Provide the [x, y] coordinate of the cell's center where the given text is located.  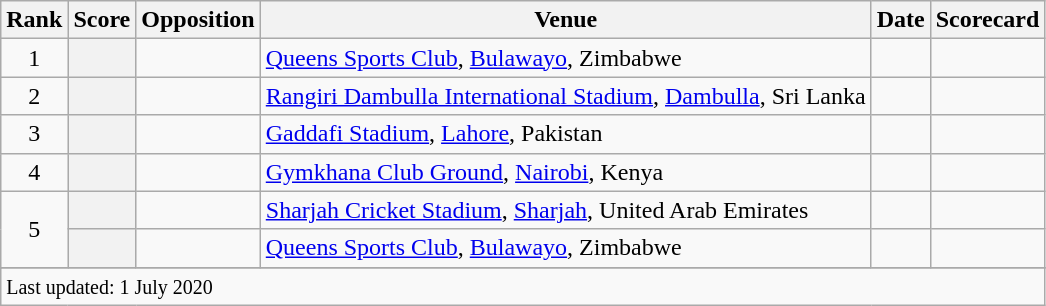
Sharjah Cricket Stadium, Sharjah, United Arab Emirates [566, 210]
Gaddafi Stadium, Lahore, Pakistan [566, 134]
2 [34, 96]
Venue [566, 20]
Date [900, 20]
3 [34, 134]
Scorecard [988, 20]
1 [34, 58]
Rangiri Dambulla International Stadium, Dambulla, Sri Lanka [566, 96]
Last updated: 1 July 2020 [523, 286]
Gymkhana Club Ground, Nairobi, Kenya [566, 172]
5 [34, 229]
Score [102, 20]
Rank [34, 20]
Opposition [198, 20]
4 [34, 172]
